From the cell containing the given text, extract its center point as [X, Y] coordinate. 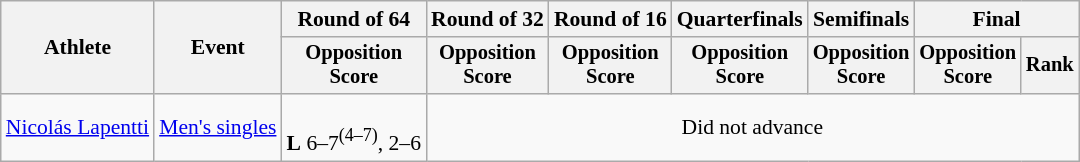
Final [996, 19]
Semifinals [862, 19]
Quarterfinals [740, 19]
Round of 32 [488, 19]
L 6–7(4–7), 2–6 [354, 128]
Did not advance [752, 128]
Men's singles [218, 128]
Rank [1050, 66]
Nicolás Lapentti [78, 128]
Round of 16 [610, 19]
Round of 64 [354, 19]
Event [218, 48]
Athlete [78, 48]
